Output the [X, Y] coordinate of the center of the cell containing the given text.  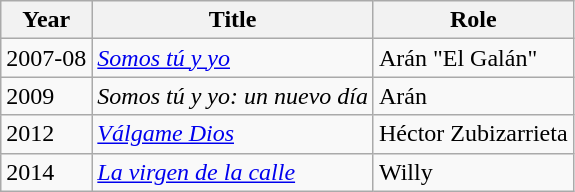
Year [46, 20]
2012 [46, 134]
Title [233, 20]
Héctor Zubizarrieta [473, 134]
Válgame Dios [233, 134]
Willy [473, 172]
Somos tú y yo [233, 58]
Arán [473, 96]
Role [473, 20]
2014 [46, 172]
2009 [46, 96]
Somos tú y yo: un nuevo día [233, 96]
2007-08 [46, 58]
La virgen de la calle [233, 172]
Arán "El Galán" [473, 58]
